Detect which cell encompasses the target text, then output its [x, y] center coordinate. 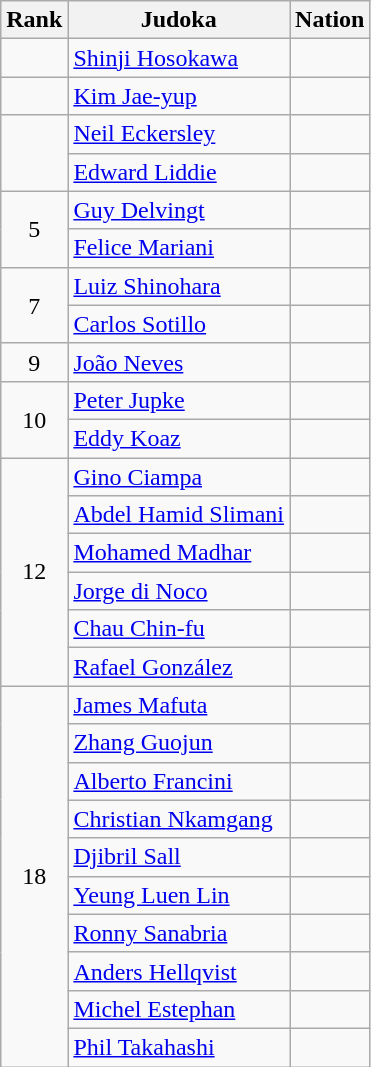
Neil Eckersley [179, 134]
Mohamed Madhar [179, 553]
Chau Chin-fu [179, 629]
Zhang Guojun [179, 743]
10 [34, 419]
Shinji Hosokawa [179, 58]
Rank [34, 20]
Michel Estephan [179, 1009]
Phil Takahashi [179, 1047]
Djibril Sall [179, 857]
Judoka [179, 20]
João Neves [179, 362]
Ronny Sanabria [179, 933]
18 [34, 876]
James Mafuta [179, 705]
Gino Ciampa [179, 477]
Anders Hellqvist [179, 971]
Nation [330, 20]
5 [34, 229]
Guy Delvingt [179, 210]
Luiz Shinohara [179, 286]
Edward Liddie [179, 172]
Peter Jupke [179, 400]
Carlos Sotillo [179, 324]
Alberto Francini [179, 781]
Rafael González [179, 667]
12 [34, 572]
Kim Jae-yup [179, 96]
Felice Mariani [179, 248]
Christian Nkamgang [179, 819]
Eddy Koaz [179, 438]
9 [34, 362]
Abdel Hamid Slimani [179, 515]
Jorge di Noco [179, 591]
7 [34, 305]
Yeung Luen Lin [179, 895]
